Find where the given text appears and provide that cell's center as (x, y) coordinate. 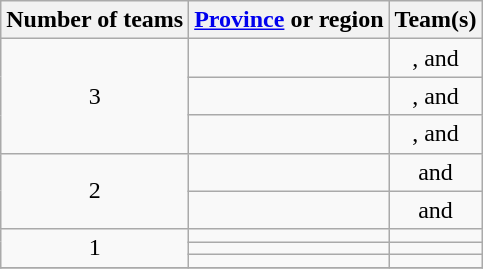
1 (95, 248)
2 (95, 191)
Team(s) (436, 20)
3 (95, 96)
Number of teams (95, 20)
Province or region (289, 20)
